Identify which cell holds the provided text, then report its (X, Y) central coordinate. 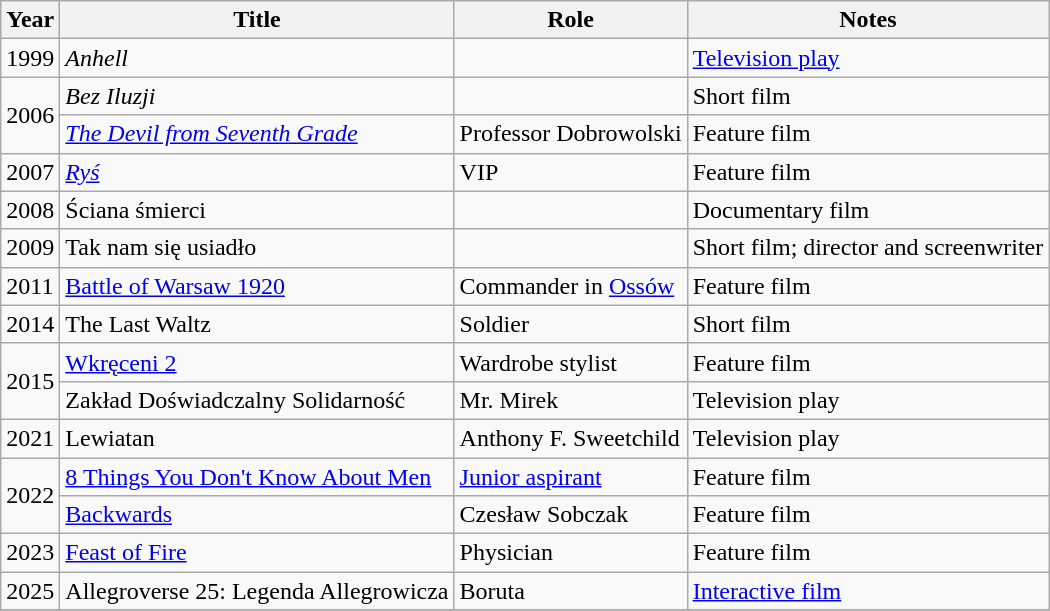
Role (570, 20)
2006 (30, 115)
Anhell (257, 58)
Year (30, 20)
2021 (30, 438)
2008 (30, 210)
Wkręceni 2 (257, 362)
Interactive film (868, 591)
Zakład Doświadczalny Solidarność (257, 400)
2007 (30, 172)
Notes (868, 20)
The Last Waltz (257, 324)
Short film; director and screenwriter (868, 248)
Commander in Ossów (570, 286)
Soldier (570, 324)
Physician (570, 553)
8 Things You Don't Know About Men (257, 477)
Documentary film (868, 210)
Boruta (570, 591)
2025 (30, 591)
Battle of Warsaw 1920 (257, 286)
Mr. Mirek (570, 400)
Professor Dobrowolski (570, 134)
2023 (30, 553)
2011 (30, 286)
Wardrobe stylist (570, 362)
Tak nam się usiadło (257, 248)
The Devil from Seventh Grade (257, 134)
2014 (30, 324)
Bez Iluzji (257, 96)
Ryś (257, 172)
Junior aspirant (570, 477)
VIP (570, 172)
Lewiatan (257, 438)
Allegroverse 25: Legenda Allegrowicza (257, 591)
2022 (30, 496)
Title (257, 20)
Ściana śmierci (257, 210)
1999 (30, 58)
2015 (30, 381)
Backwards (257, 515)
Czesław Sobczak (570, 515)
2009 (30, 248)
Feast of Fire (257, 553)
Anthony F. Sweetchild (570, 438)
